Pinpoint the cell where the given text exists, returning its (x, y) midpoint coordinate. 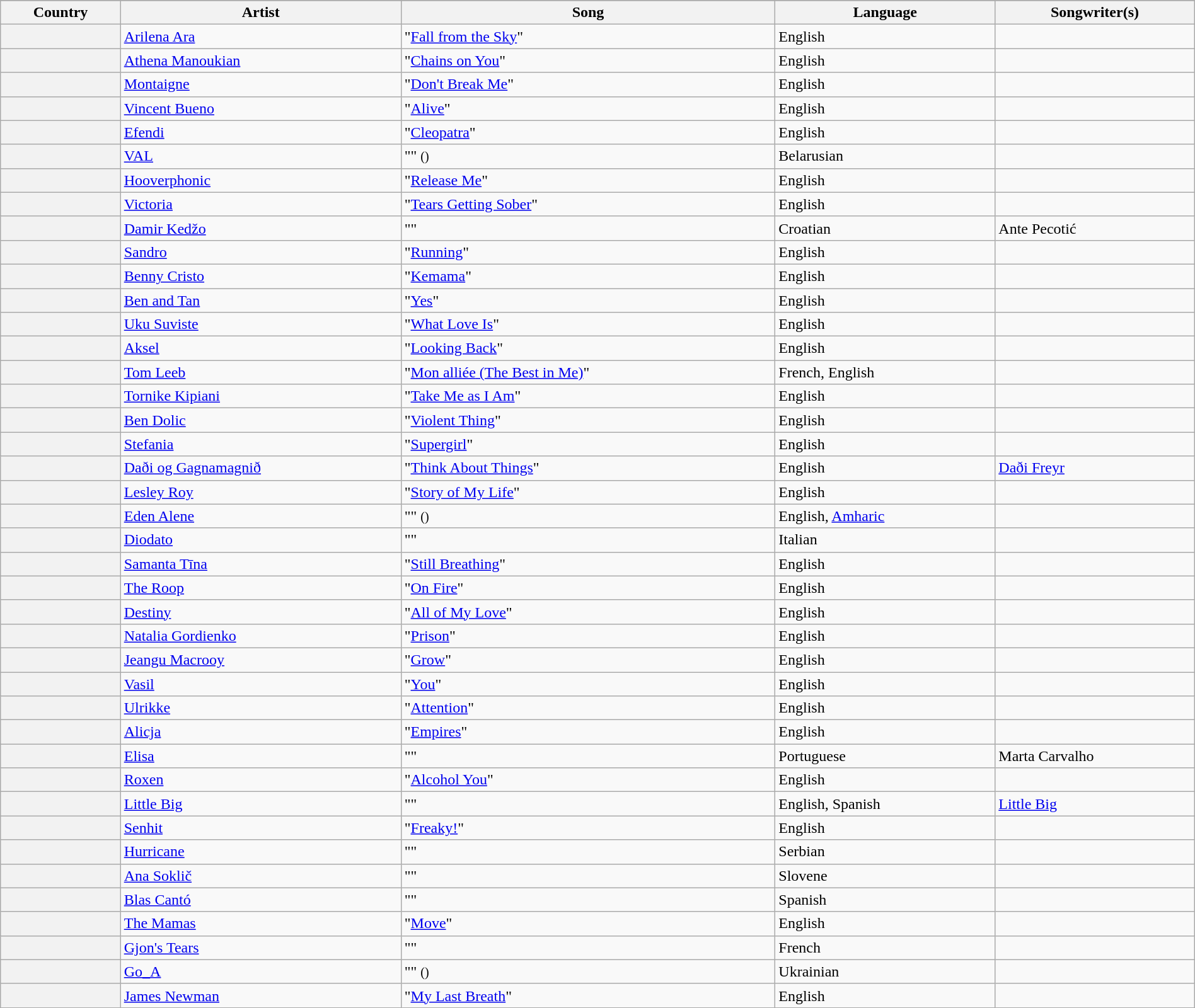
Lesley Roy (261, 492)
"Alive" (588, 108)
Samanta Tīna (261, 564)
Daði Freyr (1095, 468)
"On Fire" (588, 588)
Elisa (261, 756)
"Think About Things" (588, 468)
Ante Pecotić (1095, 228)
Alicja (261, 732)
Natalia Gordienko (261, 636)
"All of My Love" (588, 612)
Ben Dolic (261, 420)
Benny Cristo (261, 276)
"Move" (588, 924)
"Attention" (588, 708)
"Story of My Life" (588, 492)
"Kemama" (588, 276)
Serbian (885, 852)
Marta Carvalho (1095, 756)
"What Love Is" (588, 324)
Blas Cantó (261, 900)
"Mon alliée (The Best in Me)" (588, 372)
Sandro (261, 252)
Go_A (261, 971)
Ben and Tan (261, 301)
Tom Leeb (261, 372)
"You" (588, 684)
Slovene (885, 876)
Gjon's Tears (261, 948)
"Grow" (588, 660)
Language (885, 13)
"Release Me" (588, 180)
Montaigne (261, 84)
"Looking Back" (588, 348)
Portuguese (885, 756)
"Cleopatra" (588, 132)
"My Last Breath" (588, 995)
Uku Suviste (261, 324)
Belarusian (885, 156)
"Don't Break Me" (588, 84)
Country (61, 13)
Ana Soklič (261, 876)
"Take Me as I Am" (588, 396)
Diodato (261, 540)
Songwriter(s) (1095, 13)
The Roop (261, 588)
Efendi (261, 132)
James Newman (261, 995)
"Running" (588, 252)
Tornike Kipiani (261, 396)
Artist (261, 13)
Destiny (261, 612)
Victoria (261, 204)
Song (588, 13)
Daði og Gagnamagnið (261, 468)
Athena Manoukian (261, 60)
VAL (261, 156)
The Mamas (261, 924)
Hurricane (261, 852)
"Tears Getting Sober" (588, 204)
"Yes" (588, 301)
"Prison" (588, 636)
"Supergirl" (588, 444)
"Chains on You" (588, 60)
Roxen (261, 780)
Jeangu Macrooy (261, 660)
Ukrainian (885, 971)
Ulrikke (261, 708)
Senhit (261, 828)
Italian (885, 540)
"Freaky!" (588, 828)
"Violent Thing" (588, 420)
Hooverphonic (261, 180)
Stefania (261, 444)
English, Spanish (885, 804)
Vasil (261, 684)
Aksel (261, 348)
Spanish (885, 900)
Arilena Ara (261, 37)
"Fall from the Sky" (588, 37)
Vincent Bueno (261, 108)
French, English (885, 372)
French (885, 948)
"Empires" (588, 732)
Damir Kedžo (261, 228)
Eden Alene (261, 516)
Croatian (885, 228)
"Alcohol You" (588, 780)
English, Amharic (885, 516)
"Still Breathing" (588, 564)
